Output the (x, y) coordinate of the center of the cell containing the given text.  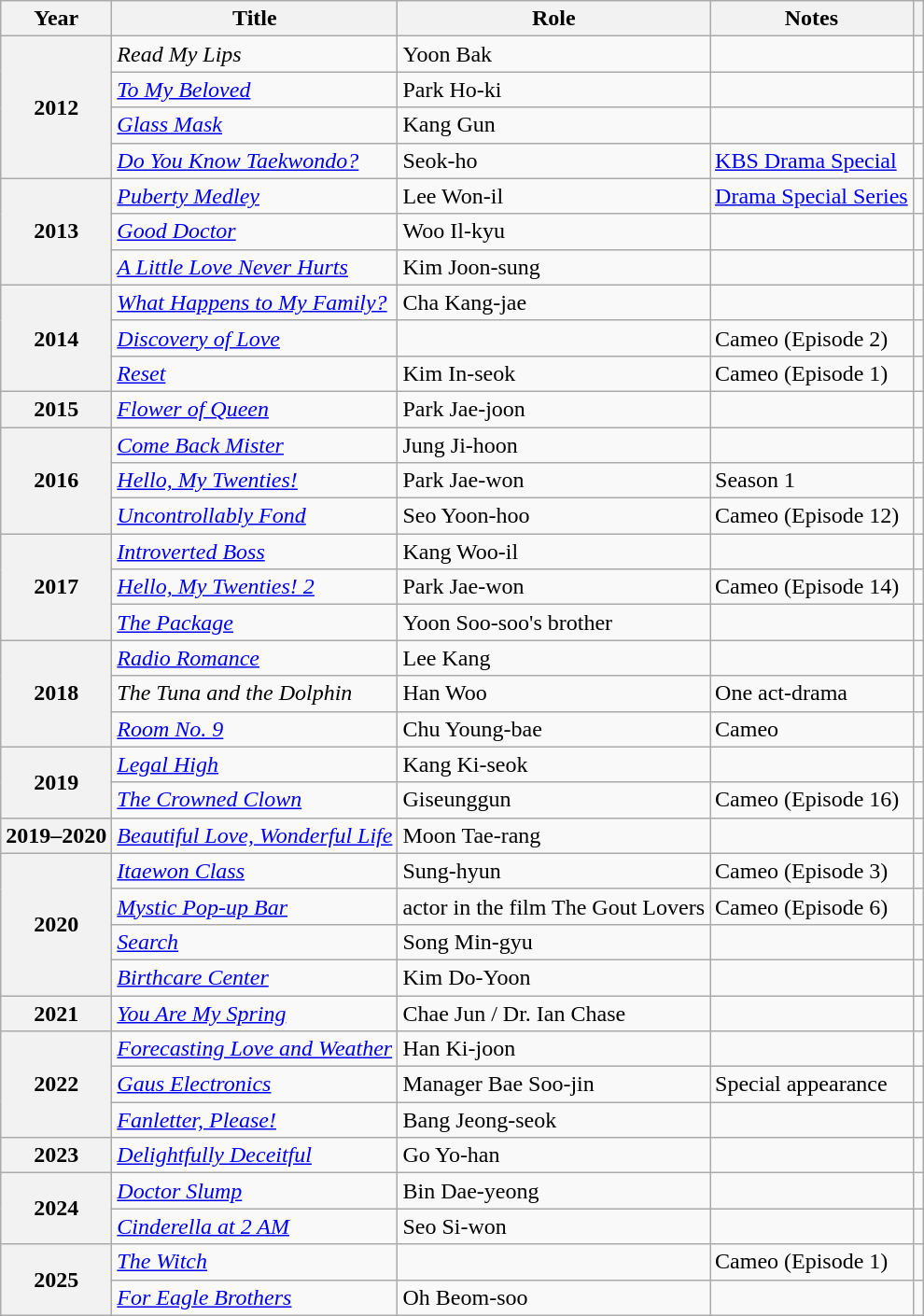
Hello, My Twenties! 2 (255, 587)
Forecasting Love and Weather (255, 1049)
The Witch (255, 1262)
actor in the film The Gout Lovers (554, 906)
Itaewon Class (255, 871)
Radio Romance (255, 658)
Gaus Electronics (255, 1085)
Kim Do-Yoon (554, 977)
Manager Bae Soo-jin (554, 1085)
Kang Ki-seok (554, 764)
KBS Drama Special (812, 161)
One act-drama (812, 693)
2014 (56, 338)
Chae Jun / Dr. Ian Chase (554, 1013)
Cameo (812, 729)
Good Doctor (255, 231)
A Little Love Never Hurts (255, 267)
2025 (56, 1280)
Notes (812, 19)
Legal High (255, 764)
Seo Yoon-hoo (554, 516)
Discovery of Love (255, 338)
Flower of Queen (255, 409)
Special appearance (812, 1085)
Uncontrollably Fond (255, 516)
Title (255, 19)
Season 1 (812, 481)
The Tuna and the Dolphin (255, 693)
2021 (56, 1013)
2023 (56, 1155)
Yoon Soo-soo's brother (554, 623)
2024 (56, 1209)
Sung-hyun (554, 871)
2019 (56, 782)
2017 (56, 587)
Year (56, 19)
Park Jae-joon (554, 409)
Yoon Bak (554, 54)
The Crowned Clown (255, 800)
2015 (56, 409)
Seok-ho (554, 161)
Kim In-seok (554, 373)
Han Ki-joon (554, 1049)
Drama Special Series (812, 196)
Cha Kang-jae (554, 302)
Do You Know Taekwondo? (255, 161)
Song Min-gyu (554, 942)
Beautiful Love, Wonderful Life (255, 835)
Bang Jeong-seok (554, 1120)
To My Beloved (255, 90)
Doctor Slump (255, 1191)
Reset (255, 373)
What Happens to My Family? (255, 302)
Cameo (Episode 14) (812, 587)
Kang Woo-il (554, 552)
Woo Il-kyu (554, 231)
Search (255, 942)
2020 (56, 924)
Park Ho-ki (554, 90)
Lee Won-il (554, 196)
2019–2020 (56, 835)
2022 (56, 1085)
For Eagle Brothers (255, 1297)
2018 (56, 693)
Puberty Medley (255, 196)
Glass Mask (255, 125)
Lee Kang (554, 658)
Moon Tae-rang (554, 835)
Delightfully Deceitful (255, 1155)
Come Back Mister (255, 445)
Mystic Pop-up Bar (255, 906)
Room No. 9 (255, 729)
Giseunggun (554, 800)
2012 (56, 107)
Chu Young-bae (554, 729)
Seo Si-won (554, 1226)
2013 (56, 231)
Role (554, 19)
Cameo (Episode 2) (812, 338)
Introverted Boss (255, 552)
Cameo (Episode 3) (812, 871)
You Are My Spring (255, 1013)
2016 (56, 481)
Fanletter, Please! (255, 1120)
Cameo (Episode 12) (812, 516)
Go Yo-han (554, 1155)
Cameo (Episode 6) (812, 906)
Bin Dae-yeong (554, 1191)
Hello, My Twenties! (255, 481)
Oh Beom-soo (554, 1297)
Kim Joon-sung (554, 267)
Cinderella at 2 AM (255, 1226)
Cameo (Episode 16) (812, 800)
Jung Ji-hoon (554, 445)
Han Woo (554, 693)
Kang Gun (554, 125)
Read My Lips (255, 54)
The Package (255, 623)
Birthcare Center (255, 977)
